Extract the (x, y) coordinate from the center of the cell holding the provided text.  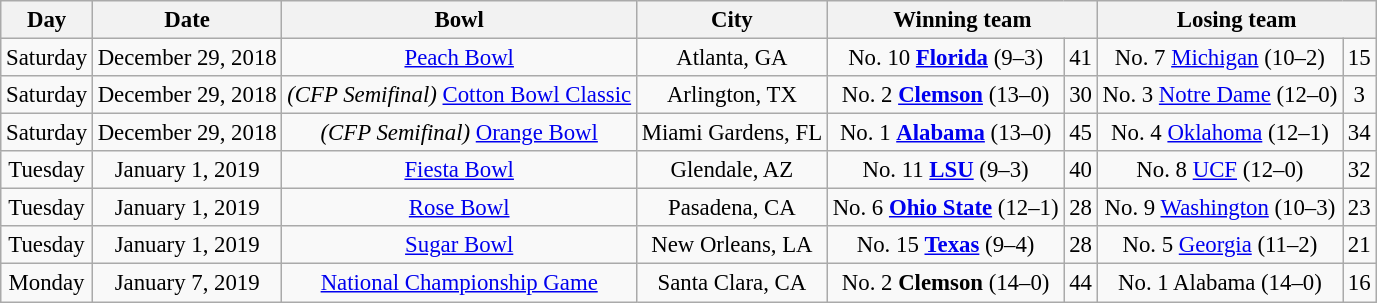
No. 15 Texas (9–4) (946, 245)
City (732, 20)
41 (1080, 58)
3 (1360, 95)
16 (1360, 283)
(CFP Semifinal) Orange Bowl (459, 133)
No. 2 Clemson (14–0) (946, 283)
40 (1080, 170)
Atlanta, GA (732, 58)
32 (1360, 170)
No. 11 LSU (9–3) (946, 170)
No. 1 Alabama (13–0) (946, 133)
No. 6 Ohio State (12–1) (946, 208)
No. 1 Alabama (14–0) (1220, 283)
Bowl (459, 20)
(CFP Semifinal) Cotton Bowl Classic (459, 95)
No. 4 Oklahoma (12–1) (1220, 133)
Winning team (962, 20)
No. 3 Notre Dame (12–0) (1220, 95)
January 7, 2019 (187, 283)
Santa Clara, CA (732, 283)
Glendale, AZ (732, 170)
No. 8 UCF (12–0) (1220, 170)
No. 9 Washington (10–3) (1220, 208)
44 (1080, 283)
Monday (47, 283)
Arlington, TX (732, 95)
New Orleans, LA (732, 245)
Pasadena, CA (732, 208)
National Championship Game (459, 283)
Losing team (1236, 20)
Rose Bowl (459, 208)
23 (1360, 208)
Day (47, 20)
34 (1360, 133)
Sugar Bowl (459, 245)
Date (187, 20)
No. 2 Clemson (13–0) (946, 95)
15 (1360, 58)
No. 7 Michigan (10–2) (1220, 58)
30 (1080, 95)
45 (1080, 133)
No. 10 Florida (9–3) (946, 58)
Miami Gardens, FL (732, 133)
Peach Bowl (459, 58)
Fiesta Bowl (459, 170)
21 (1360, 245)
No. 5 Georgia (11–2) (1220, 245)
